Find where the given text appears and provide that cell's center as (x, y) coordinate. 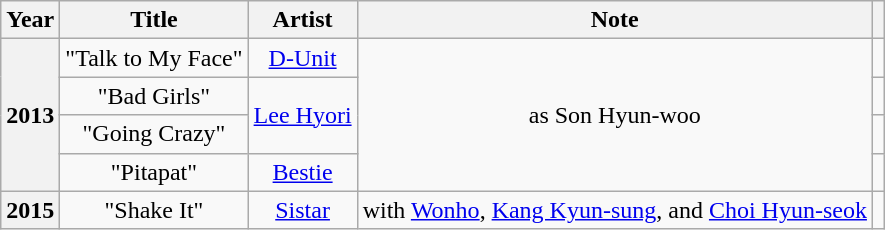
Artist (302, 20)
"Talk to My Face" (154, 58)
Sistar (302, 210)
Title (154, 20)
"Going Crazy" (154, 134)
2015 (30, 210)
"Pitapat" (154, 172)
Bestie (302, 172)
2013 (30, 115)
as Son Hyun-woo (614, 115)
D-Unit (302, 58)
Lee Hyori (302, 115)
"Bad Girls" (154, 96)
"Shake It" (154, 210)
Note (614, 20)
with Wonho, Kang Kyun-sung, and Choi Hyun-seok (614, 210)
Year (30, 20)
